For the text-containing cell, return its midpoint in (x, y) coordinate format. 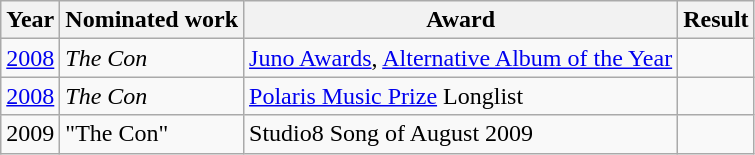
Year (30, 20)
Nominated work (152, 20)
Result (716, 20)
"The Con" (152, 134)
Juno Awards, Alternative Album of the Year (461, 58)
Studio8 Song of August 2009 (461, 134)
Polaris Music Prize Longlist (461, 96)
Award (461, 20)
2009 (30, 134)
